Find where the given text appears and provide that cell's center as [x, y] coordinate. 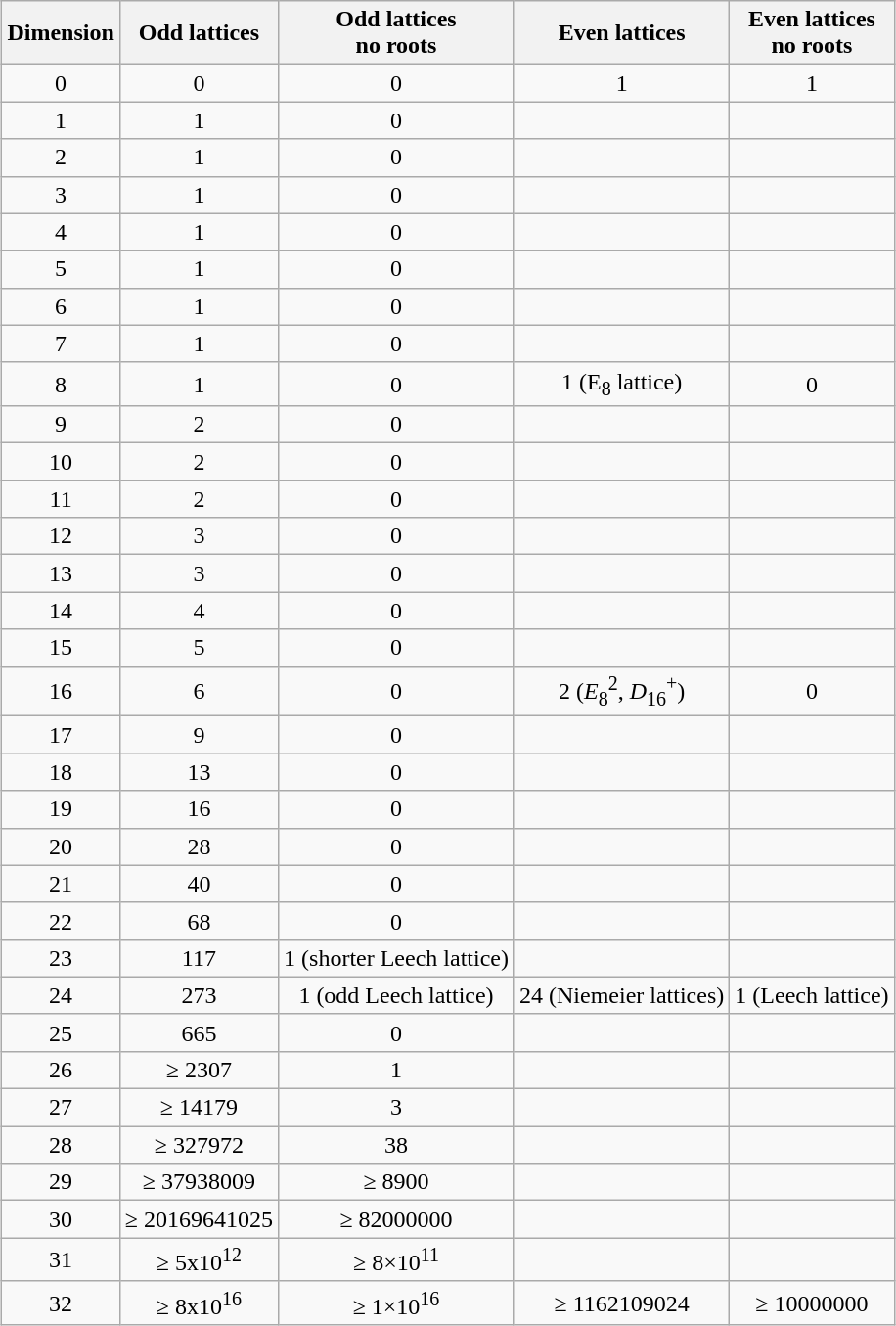
≥ 37938009 [199, 1182]
31 [61, 1260]
≥ 20169641025 [199, 1219]
21 [61, 884]
68 [199, 921]
≥ 1162109024 [621, 1303]
26 [61, 1070]
Odd lattices [199, 33]
Dimension [61, 33]
273 [199, 995]
7 [61, 343]
24 [61, 995]
≥ 14179 [199, 1108]
≥ 2307 [199, 1070]
≥ 8×1011 [397, 1260]
Even lattices [621, 33]
32 [61, 1303]
19 [61, 809]
22 [61, 921]
Even latticesno roots [812, 33]
1 (E8 lattice) [621, 384]
30 [61, 1219]
≥ 10000000 [812, 1303]
≥ 8x1016 [199, 1303]
15 [61, 648]
117 [199, 958]
8 [61, 384]
1 (Leech lattice) [812, 995]
≥ 1×1016 [397, 1303]
20 [61, 846]
≥ 82000000 [397, 1219]
12 [61, 536]
25 [61, 1032]
38 [397, 1145]
≥ 5x1012 [199, 1260]
27 [61, 1108]
2 (E82, D16+) [621, 691]
11 [61, 499]
24 (Niemeier lattices) [621, 995]
40 [199, 884]
Odd latticesno roots [397, 33]
23 [61, 958]
14 [61, 611]
17 [61, 735]
1 (shorter Leech lattice) [397, 958]
≥ 8900 [397, 1182]
29 [61, 1182]
≥ 327972 [199, 1145]
1 (odd Leech lattice) [397, 995]
18 [61, 772]
665 [199, 1032]
10 [61, 462]
